Locate the cell with the specified text and output its [X, Y] center coordinate. 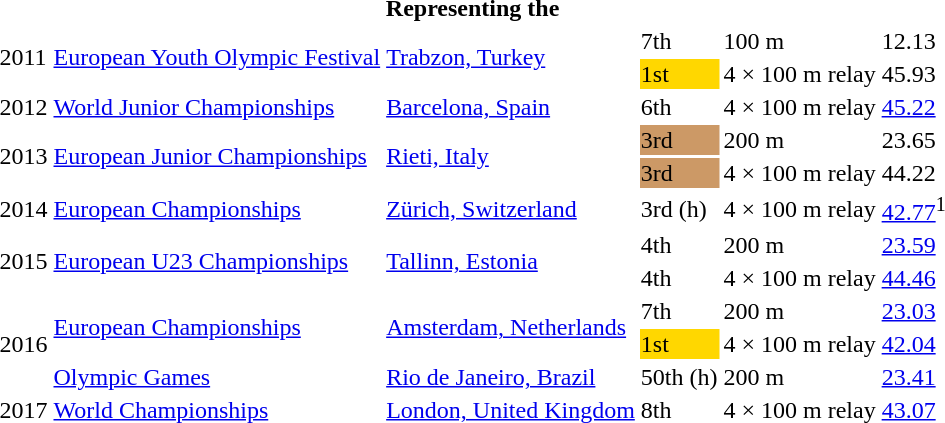
European Junior Championships [217, 156]
Rio de Janeiro, Brazil [511, 377]
Trabzon, Turkey [511, 58]
Zürich, Switzerland [511, 209]
World Junior Championships [217, 107]
Olympic Games [217, 377]
Barcelona, Spain [511, 107]
3rd (h) [679, 209]
Rieti, Italy [511, 156]
Amsterdam, Netherlands [511, 328]
100 m [800, 41]
6th [679, 107]
European Youth Olympic Festival [217, 58]
Tallinn, Estonia [511, 262]
European U23 Championships [217, 262]
50th (h) [679, 377]
